Extract the (x, y) coordinate from the center of the cell holding the provided text.  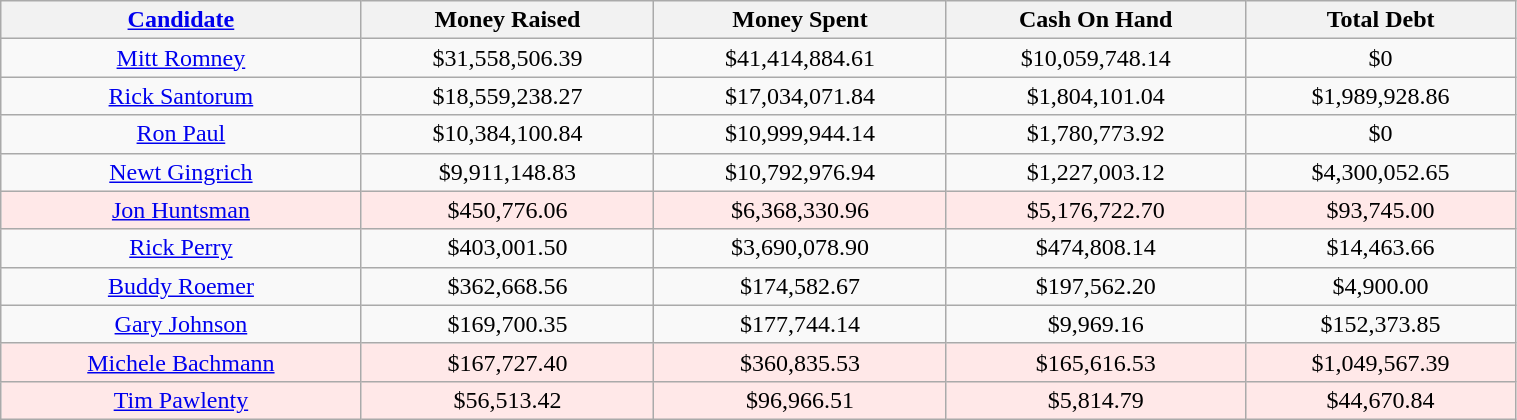
$169,700.35 (508, 324)
Money Spent (800, 20)
$1,227,003.12 (1096, 172)
$31,558,506.39 (508, 58)
$14,463.66 (1380, 248)
$17,034,071.84 (800, 96)
$4,900.00 (1380, 286)
Mitt Romney (181, 58)
$362,668.56 (508, 286)
$167,727.40 (508, 362)
Candidate (181, 20)
$10,384,100.84 (508, 134)
$1,780,773.92 (1096, 134)
Michele Bachmann (181, 362)
$197,562.20 (1096, 286)
$4,300,052.65 (1380, 172)
Rick Perry (181, 248)
Newt Gingrich (181, 172)
$6,368,330.96 (800, 210)
$93,745.00 (1380, 210)
Total Debt (1380, 20)
$5,176,722.70 (1096, 210)
$5,814.79 (1096, 400)
$474,808.14 (1096, 248)
$165,616.53 (1096, 362)
$177,744.14 (800, 324)
Buddy Roemer (181, 286)
$3,690,078.90 (800, 248)
$18,559,238.27 (508, 96)
Jon Huntsman (181, 210)
$152,373.85 (1380, 324)
Money Raised (508, 20)
Ron Paul (181, 134)
$174,582.67 (800, 286)
$10,792,976.94 (800, 172)
$1,989,928.86 (1380, 96)
$1,049,567.39 (1380, 362)
$41,414,884.61 (800, 58)
$9,969.16 (1096, 324)
$1,804,101.04 (1096, 96)
$56,513.42 (508, 400)
$44,670.84 (1380, 400)
Cash On Hand (1096, 20)
$360,835.53 (800, 362)
$96,966.51 (800, 400)
$10,059,748.14 (1096, 58)
$10,999,944.14 (800, 134)
Gary Johnson (181, 324)
Tim Pawlenty (181, 400)
$9,911,148.83 (508, 172)
Rick Santorum (181, 96)
$450,776.06 (508, 210)
$403,001.50 (508, 248)
